From the cell containing the given text, extract its center point as [X, Y] coordinate. 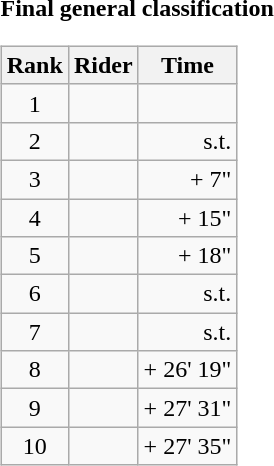
+ 26' 19" [188, 370]
+ 18" [188, 256]
10 [34, 446]
2 [34, 141]
Time [188, 65]
Rider [103, 65]
+ 27' 35" [188, 446]
3 [34, 179]
7 [34, 332]
+ 7" [188, 179]
+ 15" [188, 217]
6 [34, 294]
5 [34, 256]
8 [34, 370]
+ 27' 31" [188, 408]
4 [34, 217]
9 [34, 408]
Rank [34, 65]
1 [34, 103]
